Scan for the cell matching the given text and deliver its [X, Y] coordinate at center. 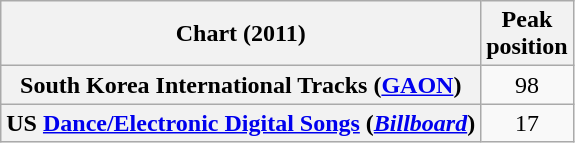
US Dance/Electronic Digital Songs (Billboard) [241, 123]
South Korea International Tracks (GAON) [241, 85]
98 [527, 85]
17 [527, 123]
Peakposition [527, 34]
Chart (2011) [241, 34]
